Locate the cell with the specified text and output its [x, y] center coordinate. 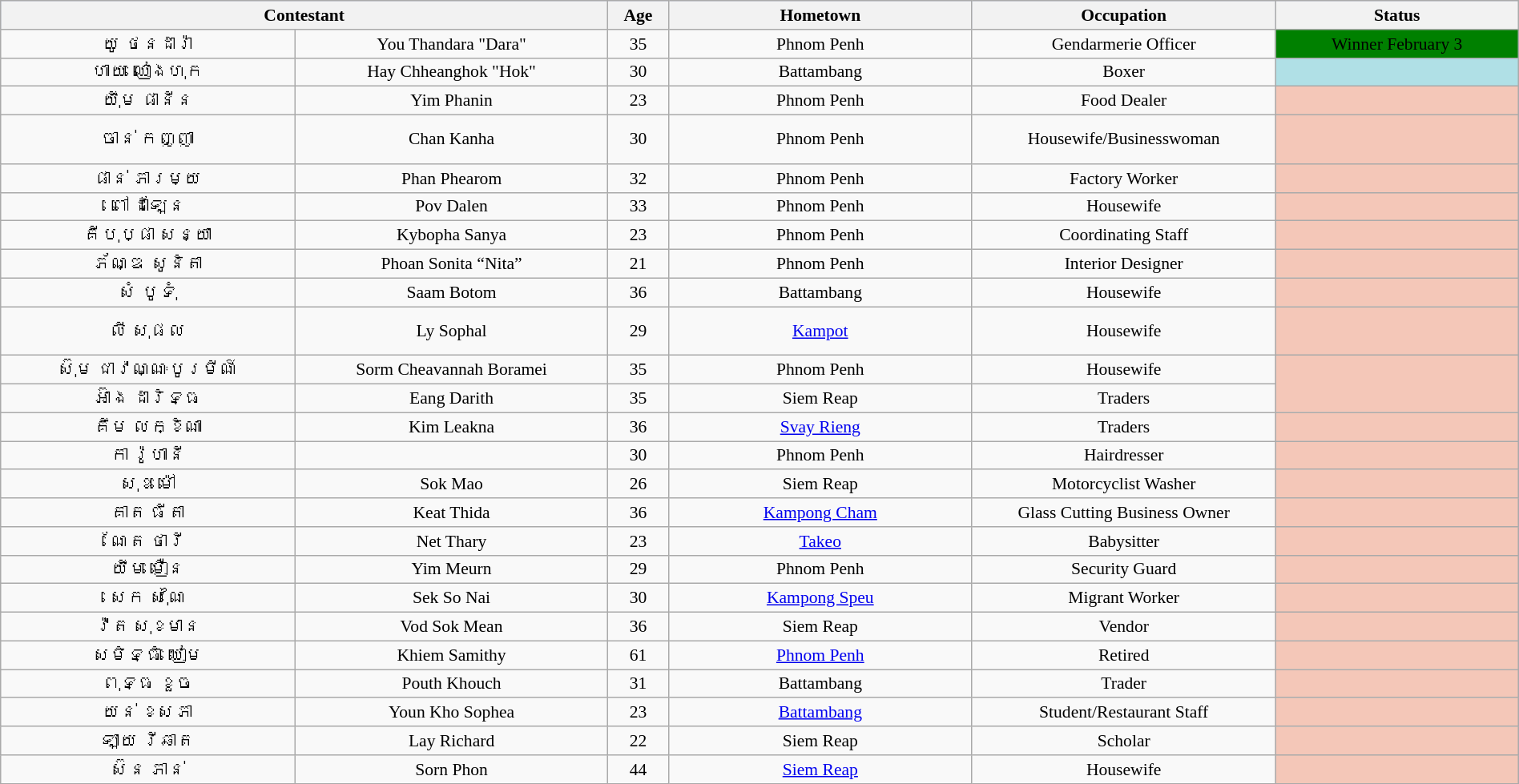
ភ័ណ្ឌ សូនិតា [148, 264]
Kampot [820, 332]
Chan Kanha [452, 139]
Pov Dalen [452, 207]
Lay Richard [452, 741]
សំ បូទុំ [148, 292]
Hay Chheanghok "Hok" [452, 72]
Migrant Worker [1123, 598]
Retired [1123, 655]
ស៊ន ភាន់ [148, 770]
គីបុប្ផា សន្យា [148, 235]
Takeo [820, 541]
Hometown [820, 15]
Vendor [1123, 627]
ពុទ្ធ ខួច [148, 684]
Vod Sok Mean [452, 627]
31 [639, 684]
គាត ធីតា [148, 513]
Kampong Speu [820, 598]
Kim Leakna [452, 427]
Trader [1123, 684]
Coordinating Staff [1123, 235]
សុខ ម៉ៅ [148, 484]
សេក សុណៃ [148, 598]
Phan Phearom [452, 179]
Eang Darith [452, 399]
Saam Botom [452, 292]
ផាន់ ភារម្យ [148, 179]
44 [639, 770]
Sorm Cheavannah Boramei [452, 370]
ណែត ថារី [148, 541]
ស៊ុម ជាវណ្ណៈបូរមីណ៍ [148, 370]
Contestant [304, 15]
យុឹម ផានីន [148, 101]
វ៉ត សុខមាន [148, 627]
Svay Rieng [820, 427]
Sek So Nai [452, 598]
Ly Sophal [452, 332]
Sorn Phon [452, 770]
Pouth Khouch [452, 684]
យូ ថនដារ៉ា [148, 44]
Khiem Samithy [452, 655]
យន់ ខសភា [148, 713]
61 [639, 655]
Interior Designer [1123, 264]
26 [639, 484]
Housewife/Businesswoman [1123, 139]
Keat Thida [452, 513]
32 [639, 179]
Factory Worker [1123, 179]
Food Dealer [1123, 101]
Gendarmerie Officer [1123, 44]
Motorcyclist Washer [1123, 484]
Kampong Cham [820, 513]
Babysitter [1123, 541]
យឹម មឿន [148, 569]
Status [1397, 15]
Sok Mao [452, 484]
កា រ៉ូហានី [148, 456]
Security Guard [1123, 569]
Student/Restaurant Staff [1123, 713]
Glass Cutting Business Owner [1123, 513]
Boxer [1123, 72]
Winner February 3 [1397, 44]
ពៅ ដាឡែន [148, 207]
Phoan Sonita “Nita” [452, 264]
Youn Kho Sophea [452, 713]
គឹម លក្ខិណា [148, 427]
You Thandara "Dara" [452, 44]
អ៊ាង ដារិទ្ធ [148, 399]
33 [639, 207]
Occupation [1123, 15]
21 [639, 264]
Scholar [1123, 741]
Yim Phanin [452, 101]
សមិទ្ធិ ឃៀម [148, 655]
លី សុផល [148, 332]
ចាន់ កញ្ញា [148, 139]
ហាយ ឈៀងហុក [148, 72]
Age [639, 15]
22 [639, 741]
Yim Meurn [452, 569]
Hairdresser [1123, 456]
Net Thary [452, 541]
ឡាយ រីឆាត [148, 741]
Kybopha Sanya [452, 235]
